Output the [X, Y] coordinate of the center of the cell containing the given text.  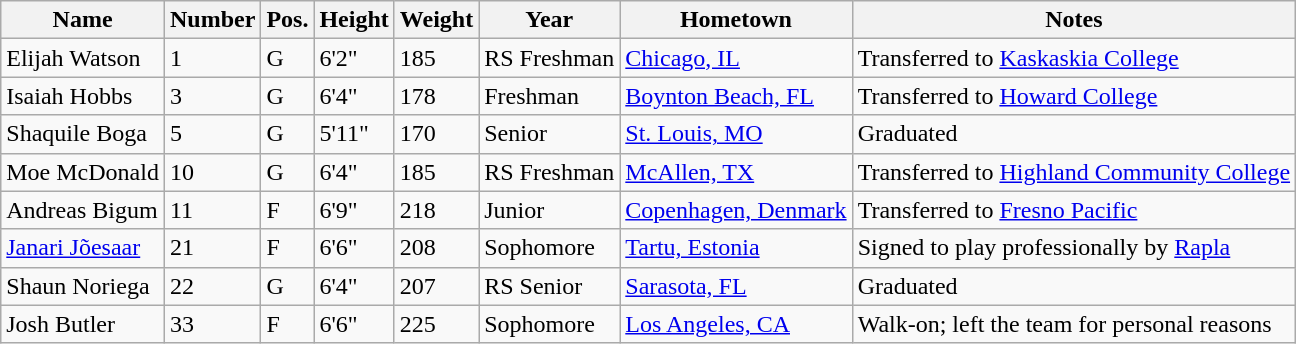
Los Angeles, CA [736, 324]
Signed to play professionally by Rapla [1074, 248]
Weight [436, 20]
Shaun Noriega [83, 286]
RS Senior [550, 286]
207 [436, 286]
Tartu, Estonia [736, 248]
Junior [550, 210]
Number [212, 20]
Transferred to Howard College [1074, 96]
10 [212, 172]
21 [212, 248]
Shaquile Boga [83, 134]
208 [436, 248]
Boynton Beach, FL [736, 96]
Transferred to Kaskaskia College [1074, 58]
1 [212, 58]
Moe McDonald [83, 172]
5 [212, 134]
Year [550, 20]
22 [212, 286]
Isaiah Hobbs [83, 96]
Chicago, IL [736, 58]
Freshman [550, 96]
218 [436, 210]
6'9" [354, 210]
5'11" [354, 134]
Notes [1074, 20]
225 [436, 324]
Andreas Bigum [83, 210]
33 [212, 324]
6'2" [354, 58]
Walk-on; left the team for personal reasons [1074, 324]
178 [436, 96]
Height [354, 20]
Senior [550, 134]
Pos. [288, 20]
3 [212, 96]
Transferred to Highland Community College [1074, 172]
Janari Jõesaar [83, 248]
Transferred to Fresno Pacific [1074, 210]
170 [436, 134]
Josh Butler [83, 324]
St. Louis, MO [736, 134]
Sarasota, FL [736, 286]
McAllen, TX [736, 172]
11 [212, 210]
Elijah Watson [83, 58]
Name [83, 20]
Copenhagen, Denmark [736, 210]
Hometown [736, 20]
